Provide the [X, Y] coordinate of the cell's center where the given text is located.  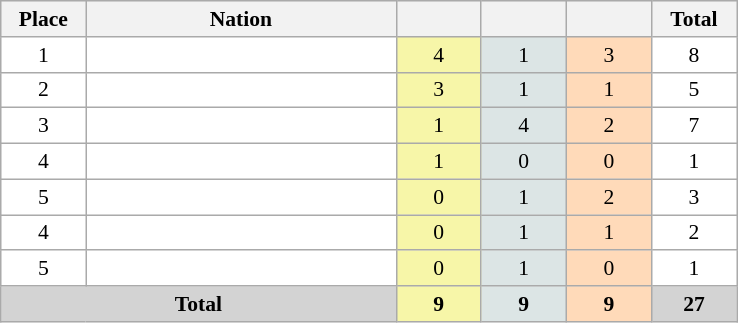
Place [44, 19]
7 [694, 126]
27 [694, 304]
8 [694, 55]
Nation [241, 19]
